Output the [x, y] coordinate of the center of the cell containing the given text.  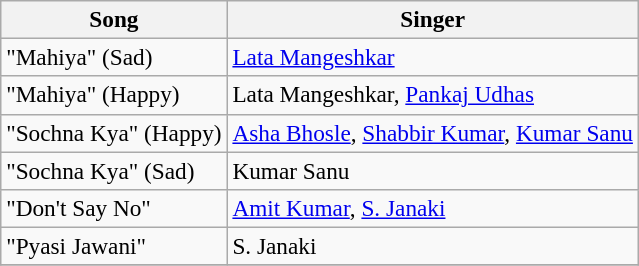
Asha Bhosle, Shabbir Kumar, Kumar Sanu [432, 133]
"Pyasi Jawani" [114, 246]
Lata Mangeshkar [432, 57]
"Don't Say No" [114, 208]
"Mahiya" (Sad) [114, 57]
"Sochna Kya" (Happy) [114, 133]
"Sochna Kya" (Sad) [114, 170]
"Mahiya" (Happy) [114, 95]
Song [114, 19]
Kumar Sanu [432, 170]
Amit Kumar, S. Janaki [432, 208]
Lata Mangeshkar, Pankaj Udhas [432, 95]
Singer [432, 19]
S. Janaki [432, 246]
